Locate the cell with the specified text and output its (x, y) center coordinate. 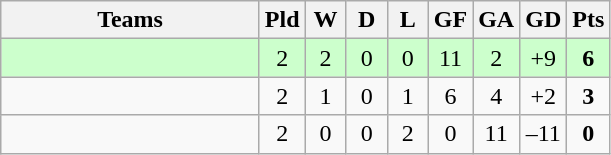
D (366, 20)
L (408, 20)
GF (450, 20)
4 (496, 96)
GD (544, 20)
+2 (544, 96)
Pts (588, 20)
+9 (544, 58)
GA (496, 20)
3 (588, 96)
–11 (544, 134)
Pld (282, 20)
W (326, 20)
Teams (130, 20)
